Pinpoint the cell where the given text exists, returning its [x, y] midpoint coordinate. 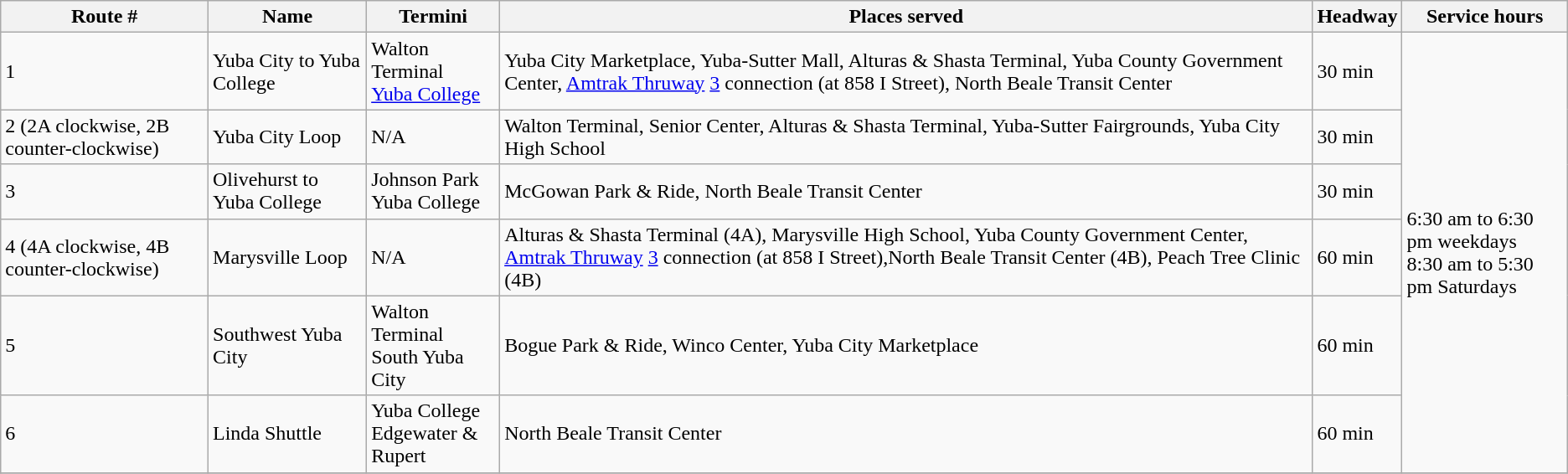
1 [105, 71]
Yuba City to Yuba College [288, 71]
McGowan Park & Ride, North Beale Transit Center [906, 191]
Yuba CollegeEdgewater & Rupert [434, 434]
Places served [906, 17]
Marysville Loop [288, 257]
4 (4A clockwise, 4B counter-clockwise) [105, 257]
Headway [1357, 17]
Olivehurst to Yuba College [288, 191]
Termini [434, 17]
Service hours [1484, 17]
Linda Shuttle [288, 434]
Walton TerminalSouth Yuba City [434, 345]
3 [105, 191]
Bogue Park & Ride, Winco Center, Yuba City Marketplace [906, 345]
2 (2A clockwise, 2B counter-clockwise) [105, 137]
Route # [105, 17]
Walton Terminal, Senior Center, Alturas & Shasta Terminal, Yuba-Sutter Fairgrounds, Yuba City High School [906, 137]
Southwest Yuba City [288, 345]
Yuba City Loop [288, 137]
5 [105, 345]
Walton TerminalYuba College [434, 71]
6 [105, 434]
Name [288, 17]
Johnson ParkYuba College [434, 191]
6:30 am to 6:30 pm weekdays8:30 am to 5:30 pm Saturdays [1484, 253]
North Beale Transit Center [906, 434]
